From the cell containing the given text, extract its center point as (x, y) coordinate. 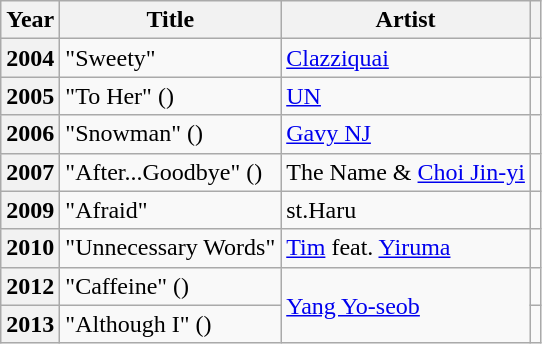
"Sweety" (170, 58)
"Snowman" () (170, 134)
"After...Goodbye" () (170, 172)
2012 (30, 286)
The Name & Choi Jin-yi (406, 172)
UN (406, 96)
"Unnecessary Words" (170, 248)
"Caffeine" () (170, 286)
2004 (30, 58)
"Although I" () (170, 324)
Clazziquai (406, 58)
2006 (30, 134)
2007 (30, 172)
2009 (30, 210)
2005 (30, 96)
2013 (30, 324)
Gavy NJ (406, 134)
Title (170, 20)
"Afraid" (170, 210)
Artist (406, 20)
Yang Yo-seob (406, 305)
st.Haru (406, 210)
Year (30, 20)
2010 (30, 248)
Tim feat. Yiruma (406, 248)
"To Her" () (170, 96)
